Scan for the cell matching the given text and deliver its (x, y) coordinate at center. 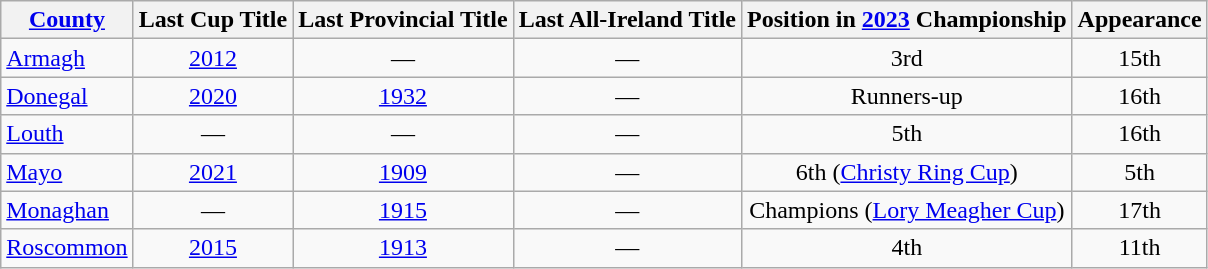
6th (Christy Ring Cup) (908, 172)
1909 (403, 172)
2020 (213, 96)
Appearance (1140, 20)
11th (1140, 248)
Champions (Lory Meagher Cup) (908, 210)
4th (908, 248)
3rd (908, 58)
Armagh (67, 58)
2012 (213, 58)
Roscommon (67, 248)
1913 (403, 248)
Position in 2023 Championship (908, 20)
Louth (67, 134)
17th (1140, 210)
Runners-up (908, 96)
Last Provincial Title (403, 20)
1932 (403, 96)
Donegal (67, 96)
County (67, 20)
Last All-Ireland Title (627, 20)
2015 (213, 248)
15th (1140, 58)
Monaghan (67, 210)
Mayo (67, 172)
Last Cup Title (213, 20)
2021 (213, 172)
1915 (403, 210)
